Return [X, Y] of the center of cell containing provided text 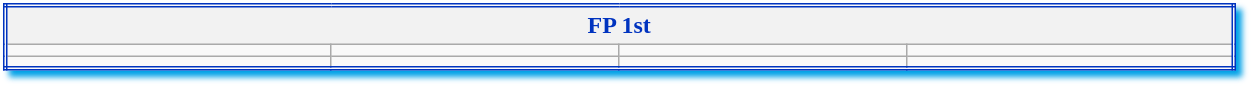
FP 1st [619, 25]
